Scan for the cell matching the given text and deliver its [X, Y] coordinate at center. 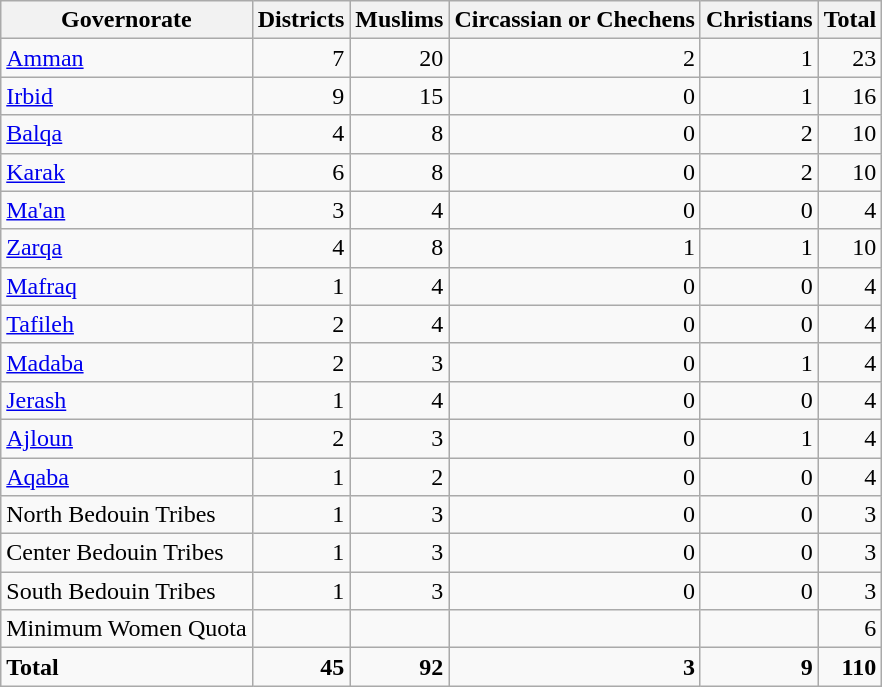
Minimum Women Quota [126, 629]
20 [400, 58]
Amman [126, 58]
Ma'an [126, 210]
Mafraq [126, 286]
Madaba [126, 362]
Aqaba [126, 477]
South Bedouin Tribes [126, 591]
92 [400, 667]
Irbid [126, 96]
Governorate [126, 20]
Balqa [126, 134]
110 [850, 667]
Districts [301, 20]
16 [850, 96]
7 [301, 58]
Christians [759, 20]
15 [400, 96]
Zarqa [126, 248]
Jerash [126, 400]
Muslims [400, 20]
Center Bedouin Tribes [126, 553]
Circassian or Chechens [575, 20]
Karak [126, 172]
Tafileh [126, 324]
Ajloun [126, 438]
23 [850, 58]
North Bedouin Tribes [126, 515]
45 [301, 667]
